Find where the given text appears and provide that cell's center as [X, Y] coordinate. 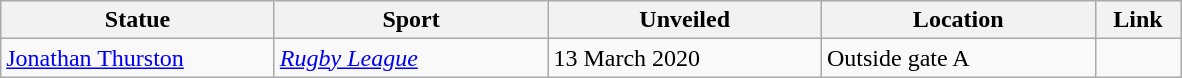
Rugby League [411, 58]
Statue [138, 20]
Sport [411, 20]
Unveiled [685, 20]
Location [958, 20]
Link [1138, 20]
Outside gate A [958, 58]
Jonathan Thurston [138, 58]
13 March 2020 [685, 58]
